Identify which cell holds the provided text, then report its (x, y) central coordinate. 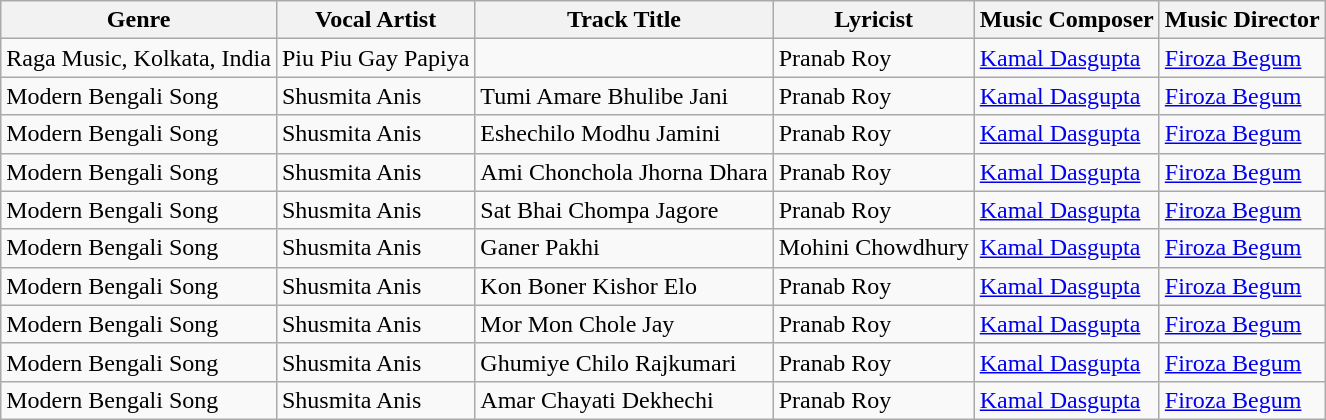
Ami Chonchola Jhorna Dhara (624, 172)
Mor Mon Chole Jay (624, 324)
Vocal Artist (375, 20)
Tumi Amare Bhulibe Jani (624, 96)
Amar Chayati Dekhechi (624, 400)
Raga Music, Kolkata, India (139, 58)
Kon Boner Kishor Elo (624, 286)
Mohini Chowdhury (874, 248)
Ganer Pakhi (624, 248)
Music Director (1242, 20)
Music Composer (1066, 20)
Genre (139, 20)
Sat Bhai Chompa Jagore (624, 210)
Piu Piu Gay Papiya (375, 58)
Lyricist (874, 20)
Track Title (624, 20)
Ghumiye Chilo Rajkumari (624, 362)
Eshechilo Modhu Jamini (624, 134)
